Locate the cell with the specified text and output its (X, Y) center coordinate. 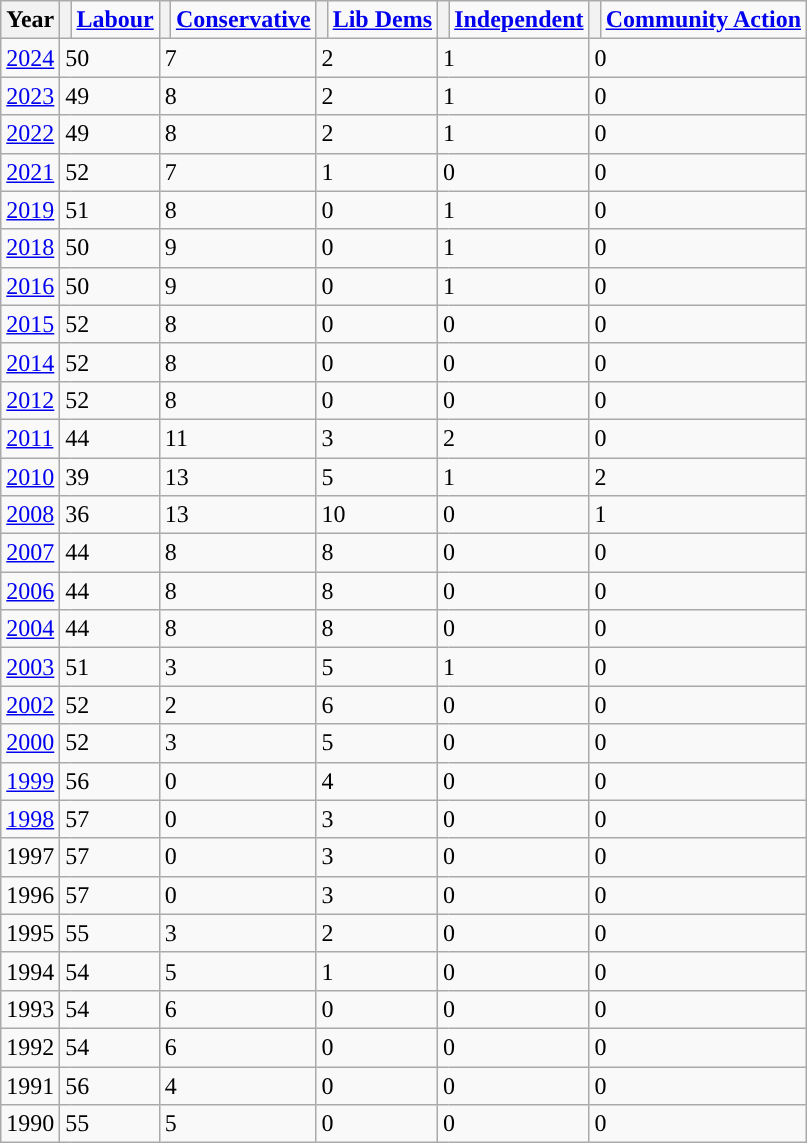
Community Action (703, 20)
Independent (519, 20)
1994 (30, 971)
2011 (30, 438)
36 (110, 515)
1990 (30, 1124)
1998 (30, 819)
2002 (30, 705)
2003 (30, 667)
1993 (30, 1009)
2016 (30, 286)
2019 (30, 210)
2015 (30, 324)
2007 (30, 553)
2012 (30, 400)
1991 (30, 1085)
11 (238, 438)
2008 (30, 515)
2010 (30, 477)
2006 (30, 591)
10 (376, 515)
1995 (30, 933)
Labour (115, 20)
Conservative (243, 20)
2022 (30, 134)
2024 (30, 58)
2004 (30, 629)
1996 (30, 895)
1999 (30, 781)
2023 (30, 96)
Lib Dems (382, 20)
2018 (30, 248)
1992 (30, 1047)
2000 (30, 743)
39 (110, 477)
Year (30, 20)
2021 (30, 172)
2014 (30, 362)
1997 (30, 857)
